Find where the given text appears and provide that cell's center as (X, Y) coordinate. 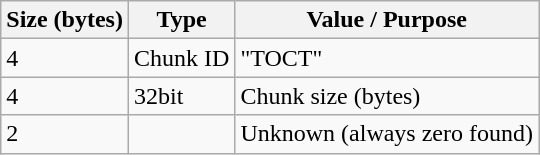
2 (65, 134)
"TOCT" (387, 58)
Size (bytes) (65, 20)
32bit (181, 96)
Chunk ID (181, 58)
Value / Purpose (387, 20)
Unknown (always zero found) (387, 134)
Chunk size (bytes) (387, 96)
Type (181, 20)
